Determine the [x, y] coordinate at the center of the cell enclosing the given text.  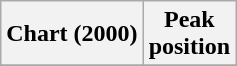
Peakposition [189, 34]
Chart (2000) [72, 34]
